Find where the given text appears and provide that cell's center as [X, Y] coordinate. 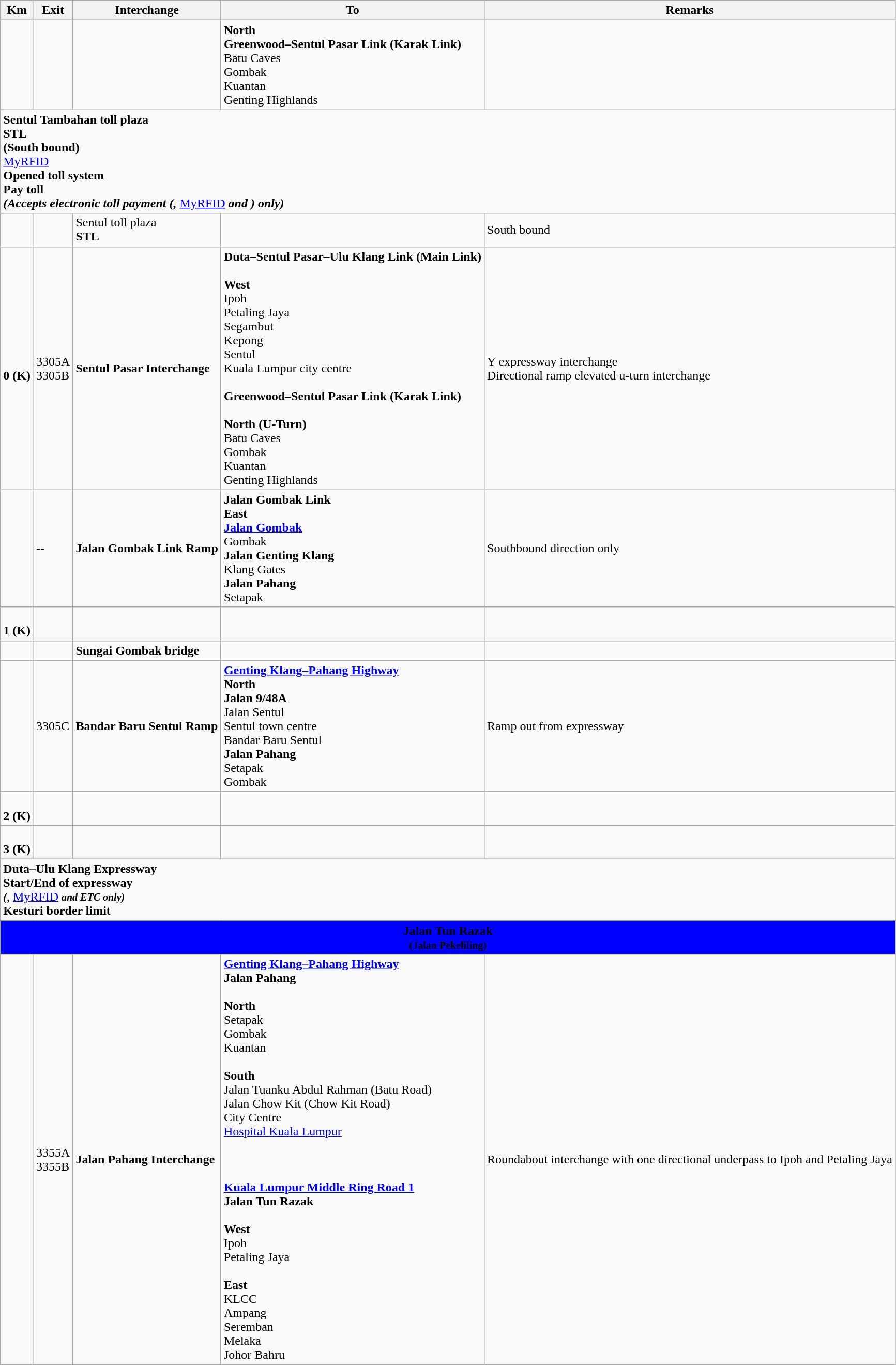
Jalan Gombak Link Ramp [147, 548]
Jalan Gombak LinkEast Jalan GombakGombakJalan Genting KlangKlang GatesJalan PahangSetapak [353, 548]
To [353, 10]
Sentul toll plazaSTL [147, 230]
-- [53, 548]
3355A3355B [53, 1160]
1 (K) [17, 624]
Interchange [147, 10]
3305C [53, 726]
South bound [690, 230]
Exit [53, 10]
Sentul Tambahan toll plazaSTL(South bound)MyRFID Opened toll systemPay toll(Accepts electronic toll payment (, MyRFID and ) only) [448, 161]
Roundabout interchange with one directional underpass to Ipoh and Petaling Jaya [690, 1160]
0 (K) [17, 368]
Jalan Pahang Interchange [147, 1160]
Duta–Ulu Klang ExpresswayStart/End of expressway(, MyRFID and ETC only)Kesturi border limit [448, 889]
Remarks [690, 10]
Jalan Tun Razak(Jalan Pekeliling) [448, 937]
Ramp out from expressway [690, 726]
Sungai Gombak bridge [147, 650]
Bandar Baru Sentul Ramp [147, 726]
3 (K) [17, 842]
Southbound direction only [690, 548]
Y expressway interchangeDirectional ramp elevated u-turn interchange [690, 368]
Km [17, 10]
Genting Klang–Pahang HighwayNorthJalan 9/48AJalan SentulSentul town centreBandar Baru SentulJalan Pahang Setapak Gombak [353, 726]
3305A3305B [53, 368]
North Greenwood–Sentul Pasar Link (Karak Link) Batu Caves Gombak Kuantan Genting Highlands [353, 65]
2 (K) [17, 809]
Sentul Pasar Interchange [147, 368]
